Output the (X, Y) coordinate of the center of the cell containing the given text.  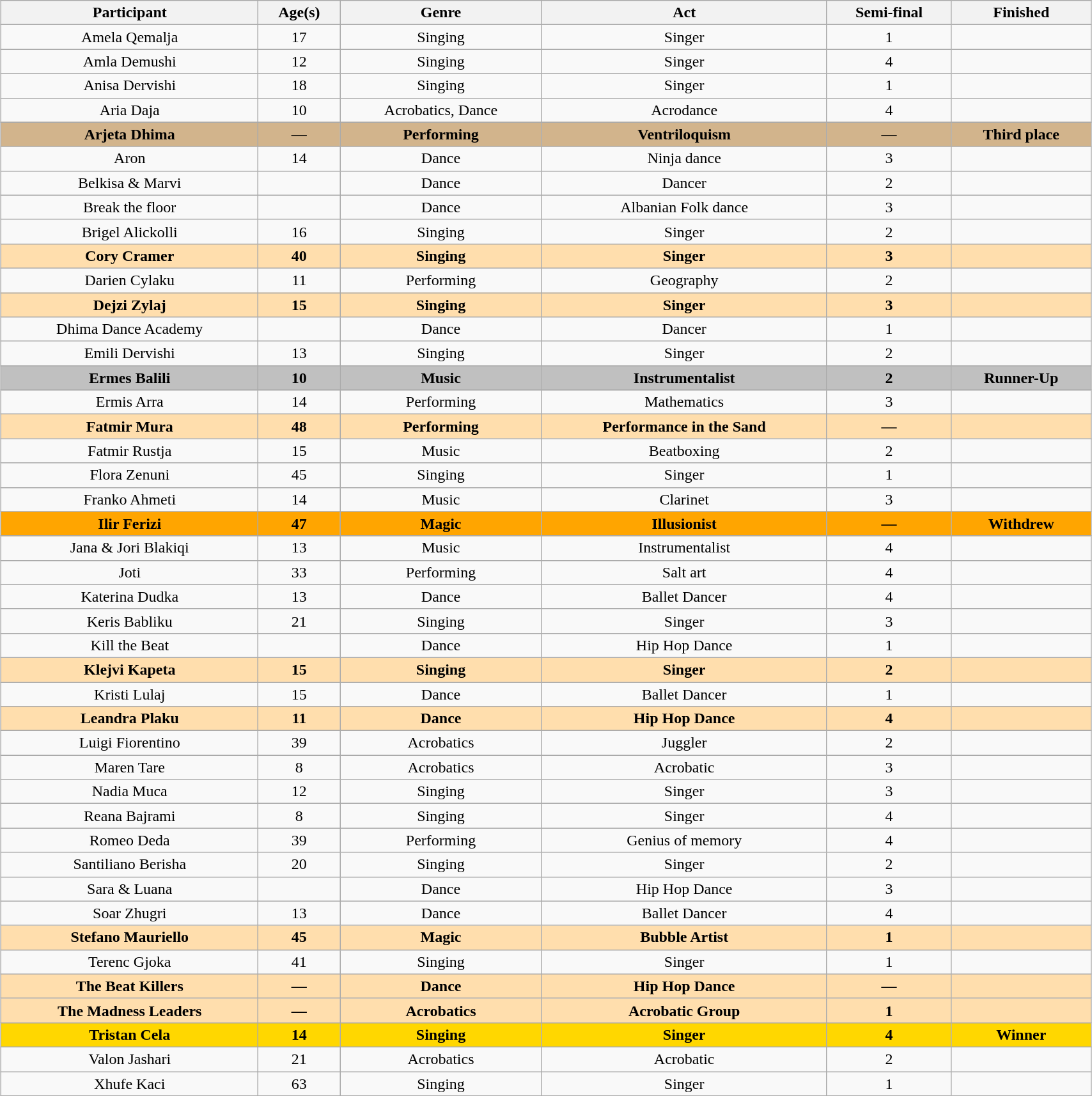
Illusionist (684, 524)
Franko Ahmeti (130, 499)
16 (299, 231)
Belkisa & Marvi (130, 183)
Anisa Dervishi (130, 86)
Beatboxing (684, 451)
Soar Zhugri (130, 913)
Participant (130, 13)
Acrobatics, Dance (441, 110)
Third place (1021, 134)
Clarinet (684, 499)
Emili Dervishi (130, 354)
Withdrew (1021, 524)
20 (299, 865)
Semi-final (889, 13)
Bubble Artist (684, 937)
Xhufe Kaci (130, 1084)
Runner-Up (1021, 378)
18 (299, 86)
The Madness Leaders (130, 1010)
Finished (1021, 13)
47 (299, 524)
Acrodance (684, 110)
Darien Cylaku (130, 280)
33 (299, 572)
Klejvi Kapeta (130, 669)
Luigi Fiorentino (130, 743)
Santiliano Berisha (130, 865)
Dhima Dance Academy (130, 329)
Keris Babliku (130, 621)
Genius of memory (684, 840)
Amela Qemalja (130, 37)
Aron (130, 159)
Romeo Deda (130, 840)
Performance in the Sand (684, 427)
Break the floor (130, 207)
Amla Demushi (130, 61)
Brigel Alickolli (130, 231)
Juggler (684, 743)
Cory Cramer (130, 256)
Kristi Lulaj (130, 694)
Fatmir Mura (130, 427)
Geography (684, 280)
Flora Zenuni (130, 475)
Nadia Muca (130, 792)
Fatmir Rustja (130, 451)
Sara & Luana (130, 889)
Acrobatic Group (684, 1010)
Mathematics (684, 402)
Valon Jashari (130, 1059)
The Beat Killers (130, 986)
48 (299, 427)
Tristan Cela (130, 1035)
Ermes Balili (130, 378)
Age(s) (299, 13)
Katerina Dudka (130, 597)
17 (299, 37)
Act (684, 13)
Maren Tare (130, 767)
Ermis Arra (130, 402)
Jana & Jori Blakiqi (130, 548)
Salt art (684, 572)
Winner (1021, 1035)
Ninja dance (684, 159)
Reana Bajrami (130, 816)
Kill the Beat (130, 645)
Albanian Folk dance (684, 207)
Aria Daja (130, 110)
40 (299, 256)
Joti (130, 572)
Ilir Ferizi (130, 524)
Ventriloquism (684, 134)
Arjeta Dhima (130, 134)
Dejzi Zylaj (130, 305)
41 (299, 962)
Stefano Mauriello (130, 937)
Terenc Gjoka (130, 962)
Leandra Plaku (130, 719)
63 (299, 1084)
Genre (441, 13)
